Extract the (X, Y) coordinate from the center of the cell holding the provided text.  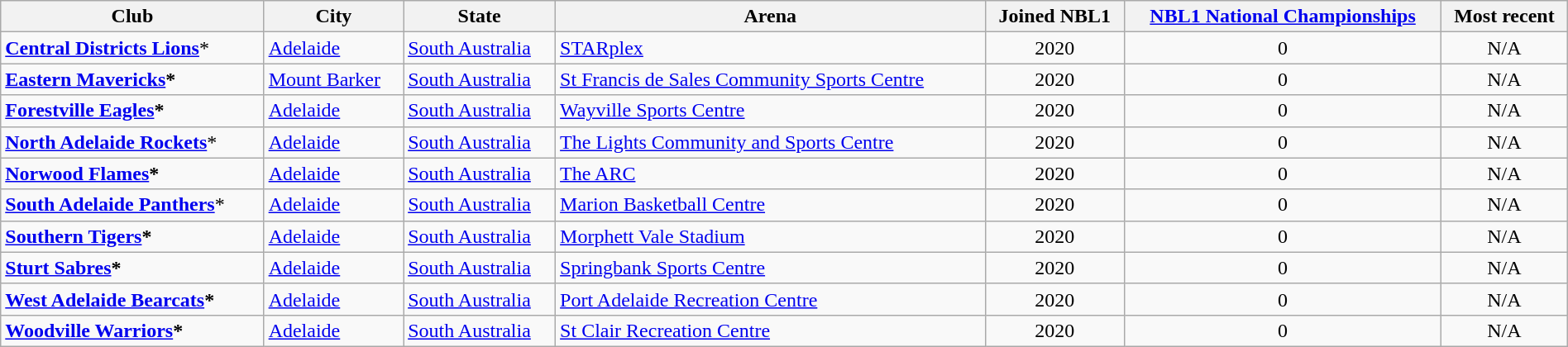
Forestville Eagles* (132, 111)
Morphett Vale Stadium (771, 236)
Port Adelaide Recreation Centre (771, 299)
Southern Tigers* (132, 236)
Central Districts Lions* (132, 48)
City (334, 17)
Wayville Sports Centre (771, 111)
STARplex (771, 48)
NBL1 National Championships (1284, 17)
Norwood Flames* (132, 173)
North Adelaide Rockets* (132, 142)
Mount Barker (334, 79)
Sturt Sabres* (132, 268)
Most recent (1505, 17)
St Francis de Sales Community Sports Centre (771, 79)
Eastern Mavericks* (132, 79)
South Adelaide Panthers* (132, 205)
The Lights Community and Sports Centre (771, 142)
State (480, 17)
Woodville Warriors* (132, 330)
Joined NBL1 (1055, 17)
Arena (771, 17)
Marion Basketball Centre (771, 205)
West Adelaide Bearcats* (132, 299)
St Clair Recreation Centre (771, 330)
Club (132, 17)
The ARC (771, 173)
Springbank Sports Centre (771, 268)
